Scan for the cell matching the given text and deliver its [X, Y] coordinate at center. 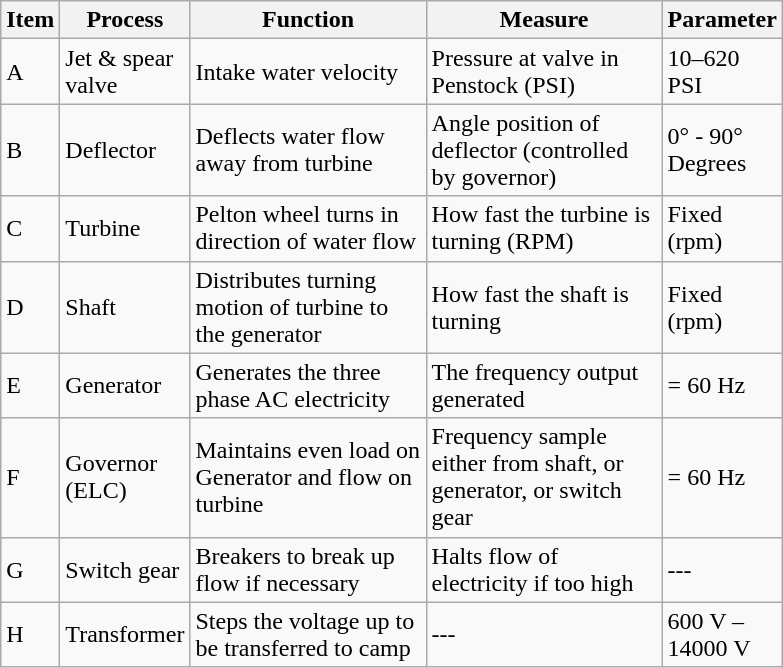
Deflects water flow away from turbine [308, 150]
Frequency sample either from shaft, or generator, or switch gear [544, 478]
Parameter [722, 20]
10–620 PSI [722, 72]
Measure [544, 20]
F [30, 478]
Function [308, 20]
Governor (ELC) [125, 478]
Distributes turning motion of turbine to the generator [308, 307]
Generator [125, 386]
How fast the shaft is turning [544, 307]
How fast the turbine is turning (RPM) [544, 228]
Breakers to break up flow if necessary [308, 570]
600 V – 14000 V [722, 634]
Jet & spear valve [125, 72]
The frequency output generated [544, 386]
Deflector [125, 150]
Angle position of deflector (controlled by governor) [544, 150]
Steps the voltage up to be transferred to camp [308, 634]
Maintains even load on Generator and flow on turbine [308, 478]
Transformer [125, 634]
Item [30, 20]
Process [125, 20]
Shaft [125, 307]
Turbine [125, 228]
H [30, 634]
Halts flow of electricity if too high [544, 570]
Intake water velocity [308, 72]
Switch gear [125, 570]
B [30, 150]
D [30, 307]
C [30, 228]
Pelton wheel turns in direction of water flow [308, 228]
E [30, 386]
Generates the three phase AC electricity [308, 386]
0° - 90° Degrees [722, 150]
G [30, 570]
A [30, 72]
Pressure at valve in Penstock (PSI) [544, 72]
